Locate the cell with the specified text and output its (x, y) center coordinate. 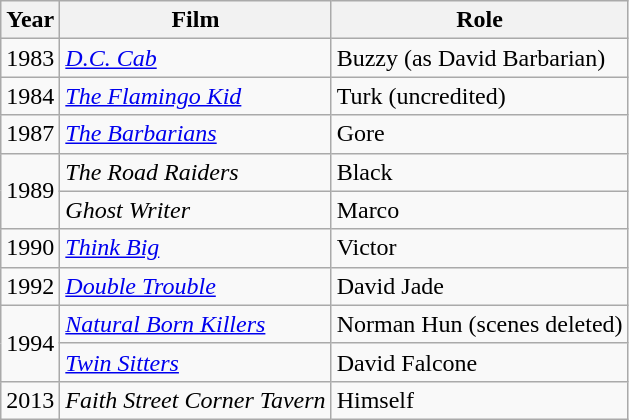
1984 (30, 96)
2013 (30, 400)
Marco (480, 210)
1992 (30, 286)
D.C. Cab (196, 58)
The Barbarians (196, 134)
David Jade (480, 286)
1990 (30, 248)
Twin Sitters (196, 362)
Film (196, 20)
Himself (480, 400)
1983 (30, 58)
Year (30, 20)
Norman Hun (scenes deleted) (480, 324)
Role (480, 20)
Turk (uncredited) (480, 96)
Buzzy (as David Barbarian) (480, 58)
Faith Street Corner Tavern (196, 400)
Double Trouble (196, 286)
David Falcone (480, 362)
Think Big (196, 248)
1987 (30, 134)
The Road Raiders (196, 172)
Black (480, 172)
The Flamingo Kid (196, 96)
1994 (30, 343)
Victor (480, 248)
Gore (480, 134)
Natural Born Killers (196, 324)
1989 (30, 191)
Ghost Writer (196, 210)
